Pinpoint the cell where the given text exists, returning its (X, Y) midpoint coordinate. 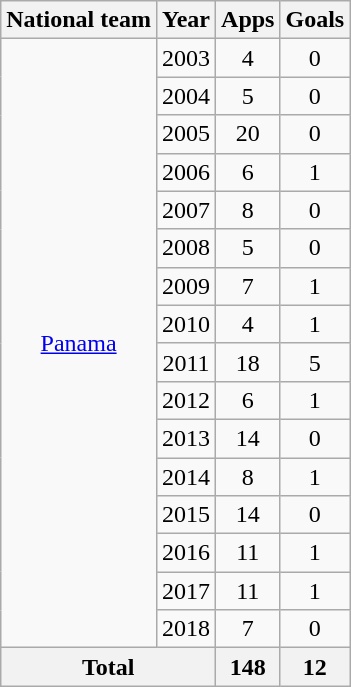
2006 (186, 172)
2003 (186, 58)
2009 (186, 286)
Apps (248, 20)
2005 (186, 134)
2007 (186, 210)
12 (315, 667)
Goals (315, 20)
2018 (186, 629)
2008 (186, 248)
2004 (186, 96)
2015 (186, 515)
Year (186, 20)
2016 (186, 553)
18 (248, 362)
2010 (186, 324)
148 (248, 667)
National team (79, 20)
2012 (186, 400)
2013 (186, 438)
Total (108, 667)
Panama (79, 344)
20 (248, 134)
2011 (186, 362)
2017 (186, 591)
2014 (186, 477)
